Find where the given text appears and provide that cell's center as [X, Y] coordinate. 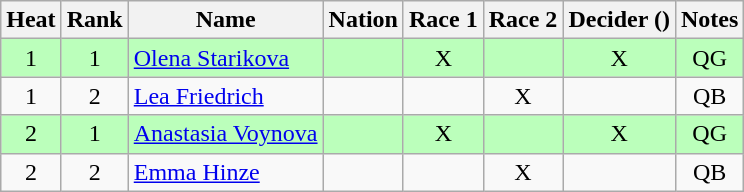
Olena Starikova [226, 58]
Lea Friedrich [226, 96]
Emma Hinze [226, 172]
Race 2 [523, 20]
Rank [94, 20]
Race 1 [443, 20]
Notes [709, 20]
Decider () [620, 20]
Heat [31, 20]
Anastasia Voynova [226, 134]
Name [226, 20]
Nation [363, 20]
